For the text-containing cell, return its midpoint in [x, y] coordinate format. 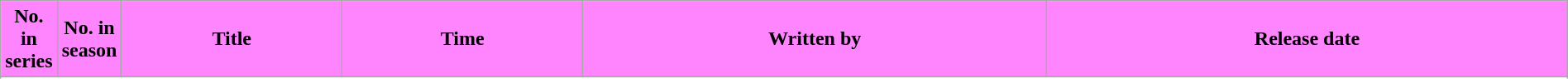
Title [232, 39]
Written by [815, 39]
Release date [1307, 39]
No. inseries [29, 39]
Time [463, 39]
No. inseason [89, 39]
